Return the (X, Y) coordinate for the center point of the cell that contains the specified text.  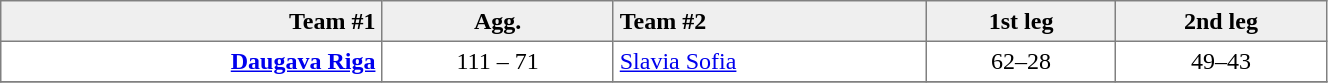
Team #1 (192, 21)
Team #2 (770, 21)
Agg. (498, 21)
Slavia Sofia (770, 61)
Daugava Riga (192, 61)
111 – 71 (498, 61)
1st leg (1021, 21)
49–43 (1220, 61)
2nd leg (1220, 21)
62–28 (1021, 61)
